Locate the cell with the specified text and output its [x, y] center coordinate. 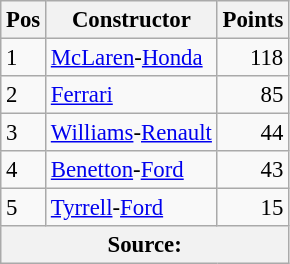
Source: [145, 245]
Points [252, 20]
43 [252, 170]
Benetton-Ford [132, 170]
4 [24, 170]
McLaren-Honda [132, 58]
Ferrari [132, 95]
15 [252, 208]
85 [252, 95]
5 [24, 208]
2 [24, 95]
3 [24, 133]
Constructor [132, 20]
Tyrrell-Ford [132, 208]
1 [24, 58]
118 [252, 58]
Williams-Renault [132, 133]
44 [252, 133]
Pos [24, 20]
